Find where the given text appears and provide that cell's center as (X, Y) coordinate. 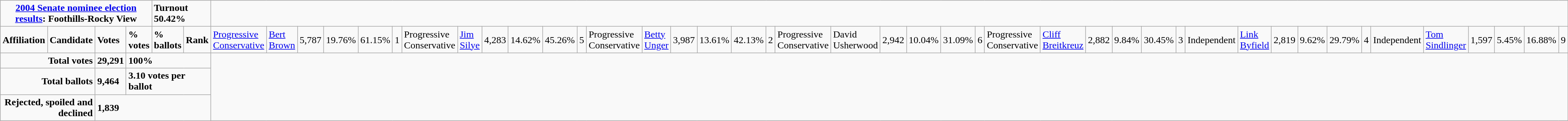
10.04% (924, 40)
19.76% (341, 40)
Cliff Breitkreuz (1063, 40)
29.79% (1344, 40)
30.45% (1159, 40)
Turnout 50.42% (181, 14)
% votes (139, 40)
2,819 (1284, 40)
1,597 (1481, 40)
3,987 (684, 40)
5 (582, 40)
% ballots (167, 40)
42.13% (749, 40)
David Usherwood (856, 40)
Jim Silye (470, 40)
1,839 (153, 107)
Candidate (71, 40)
100% (168, 60)
Total votes (48, 60)
61.15% (375, 40)
Rank (197, 40)
3 (1181, 40)
4 (1366, 40)
9.84% (1127, 40)
29,291 (111, 60)
Link Byfield (1255, 40)
6 (980, 40)
Rejected, spoiled and declined (48, 107)
Tom Sindlinger (1445, 40)
2,882 (1099, 40)
9.62% (1313, 40)
4,283 (495, 40)
14.62% (526, 40)
13.61% (714, 40)
Affiliation (24, 40)
16.88% (1542, 40)
2004 Senate nominee election results: Foothills-Rocky View (76, 14)
Total ballots (48, 81)
3.10 votes per ballot (168, 81)
Bert Brown (282, 40)
9 (1564, 40)
Betty Unger (657, 40)
2 (771, 40)
1 (397, 40)
5.45% (1509, 40)
9,464 (111, 81)
Votes (111, 40)
2,942 (893, 40)
5,787 (311, 40)
45.26% (560, 40)
31.09% (958, 40)
